Search for the cell housing the specified text and yield its (x, y) center coordinate. 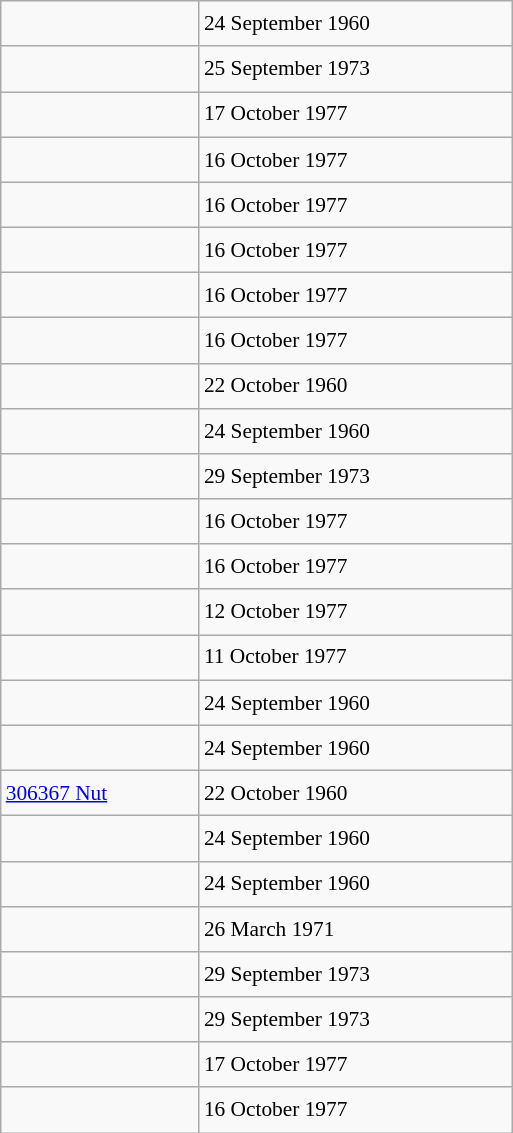
26 March 1971 (356, 928)
12 October 1977 (356, 612)
25 September 1973 (356, 68)
306367 Nut (100, 792)
11 October 1977 (356, 658)
